Locate the cell with the specified text and output its (X, Y) center coordinate. 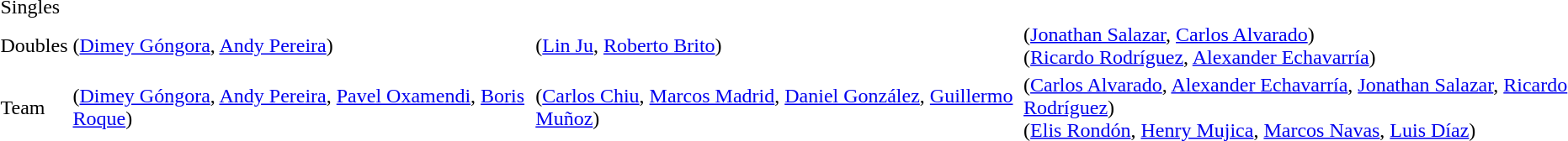
(Dimey Góngora, Andy Pereira) (301, 45)
(Lin Ju, Roberto Brito) (778, 45)
